From the cell containing the given text, extract its center point as (X, Y) coordinate. 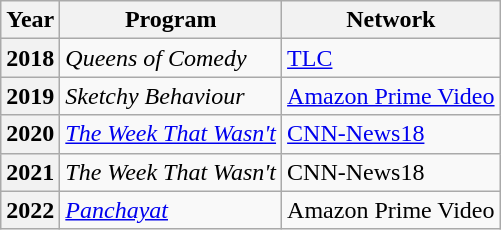
Network (391, 20)
Program (171, 20)
TLC (391, 58)
Year (30, 20)
Sketchy Behaviour (171, 96)
2021 (30, 172)
2020 (30, 134)
Panchayat (171, 210)
2022 (30, 210)
2019 (30, 96)
Queens of Comedy (171, 58)
2018 (30, 58)
